Provide the (X, Y) coordinate of the cell's center where the given text is located.  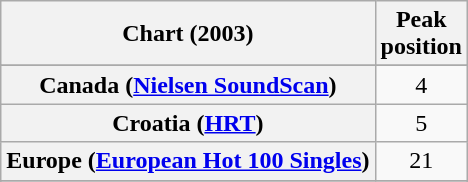
Croatia (HRT) (188, 123)
4 (421, 85)
Chart (2003) (188, 34)
Canada (Nielsen SoundScan) (188, 85)
21 (421, 161)
Peakposition (421, 34)
5 (421, 123)
Europe (European Hot 100 Singles) (188, 161)
